Detect which cell encompasses the target text, then output its (X, Y) center coordinate. 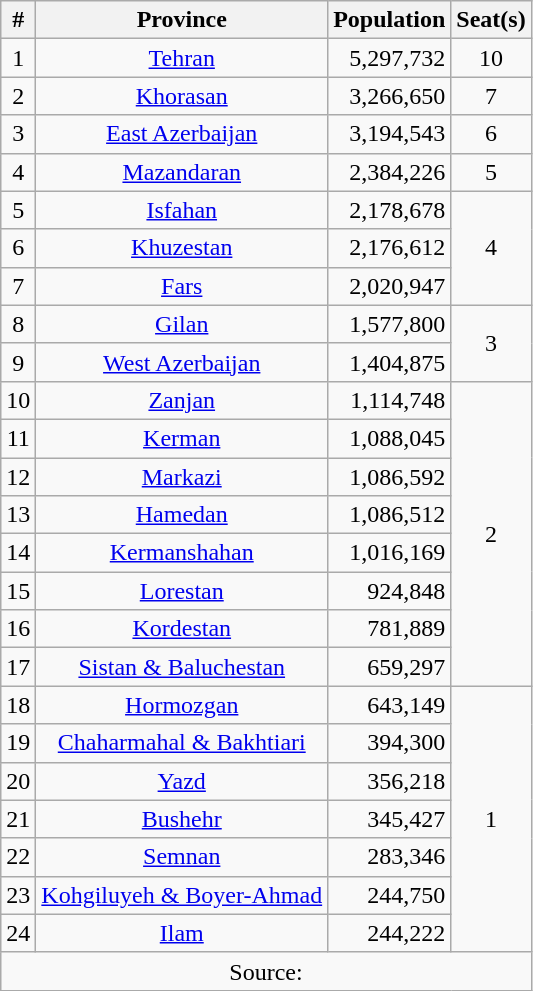
Semnan (182, 857)
18 (18, 705)
Fars (182, 286)
345,427 (390, 819)
Hormozgan (182, 705)
Ilam (182, 933)
394,300 (390, 743)
924,848 (390, 591)
Source: (266, 971)
Khorasan (182, 96)
1,086,512 (390, 515)
Isfahan (182, 210)
244,750 (390, 895)
Bushehr (182, 819)
643,149 (390, 705)
13 (18, 515)
1,088,045 (390, 438)
Lorestan (182, 591)
16 (18, 629)
2,176,612 (390, 248)
Hamedan (182, 515)
Yazd (182, 781)
21 (18, 819)
Population (390, 20)
14 (18, 553)
Mazandaran (182, 172)
1,016,169 (390, 553)
2,384,226 (390, 172)
Sistan & Baluchestan (182, 667)
17 (18, 667)
19 (18, 743)
Chaharmahal & Bakhtiari (182, 743)
3,266,650 (390, 96)
24 (18, 933)
Markazi (182, 477)
1,404,875 (390, 362)
5,297,732 (390, 58)
659,297 (390, 667)
2,020,947 (390, 286)
Kermanshahan (182, 553)
1,577,800 (390, 324)
Kordestan (182, 629)
Gilan (182, 324)
1,114,748 (390, 400)
East Azerbaijan (182, 134)
11 (18, 438)
Khuzestan (182, 248)
West Azerbaijan (182, 362)
Seat(s) (491, 20)
Kerman (182, 438)
# (18, 20)
Zanjan (182, 400)
356,218 (390, 781)
12 (18, 477)
20 (18, 781)
1,086,592 (390, 477)
Province (182, 20)
9 (18, 362)
23 (18, 895)
22 (18, 857)
3,194,543 (390, 134)
781,889 (390, 629)
Tehran (182, 58)
15 (18, 591)
244,222 (390, 933)
283,346 (390, 857)
2,178,678 (390, 210)
8 (18, 324)
Kohgiluyeh & Boyer-Ahmad (182, 895)
